Determine the [x, y] coordinate at the center of the cell enclosing the given text.  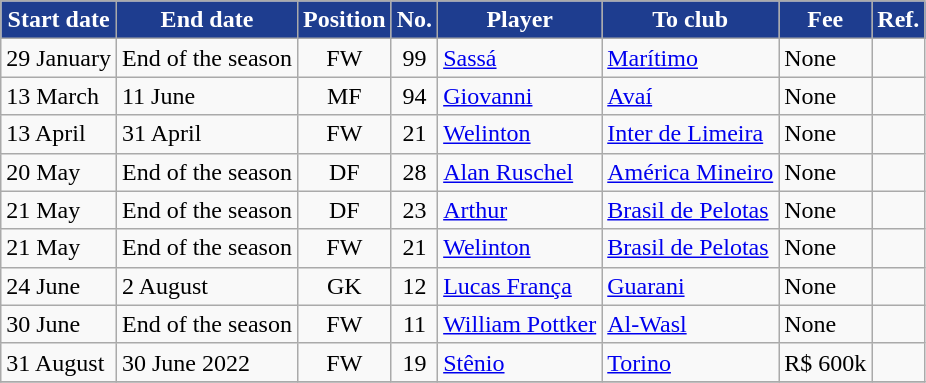
Start date [59, 20]
William Pottker [520, 324]
GK [344, 286]
Giovanni [520, 96]
13 March [59, 96]
Guarani [690, 286]
No. [414, 20]
To club [690, 20]
2 August [206, 286]
31 August [59, 362]
99 [414, 58]
30 June [59, 324]
20 May [59, 172]
94 [414, 96]
28 [414, 172]
19 [414, 362]
Avaí [690, 96]
MF [344, 96]
11 June [206, 96]
Al-Wasl [690, 324]
End date [206, 20]
23 [414, 210]
Lucas França [520, 286]
Player [520, 20]
Arthur [520, 210]
Sassá [520, 58]
13 April [59, 134]
América Mineiro [690, 172]
12 [414, 286]
11 [414, 324]
Fee [826, 20]
Ref. [898, 20]
Stênio [520, 362]
Torino [690, 362]
R$ 600k [826, 362]
29 January [59, 58]
31 April [206, 134]
24 June [59, 286]
Marítimo [690, 58]
Inter de Limeira [690, 134]
Position [344, 20]
30 June 2022 [206, 362]
Alan Ruschel [520, 172]
